Return the (X, Y) coordinate for the center point of the cell that contains the specified text.  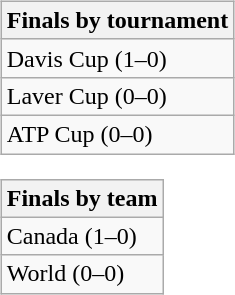
Laver Cup (0–0) (117, 96)
Davis Cup (1–0) (117, 58)
Finals by team (82, 198)
World (0–0) (82, 274)
Canada (1–0) (82, 236)
Finals by tournament (117, 20)
ATP Cup (0–0) (117, 134)
